Detect which cell encompasses the target text, then output its (x, y) center coordinate. 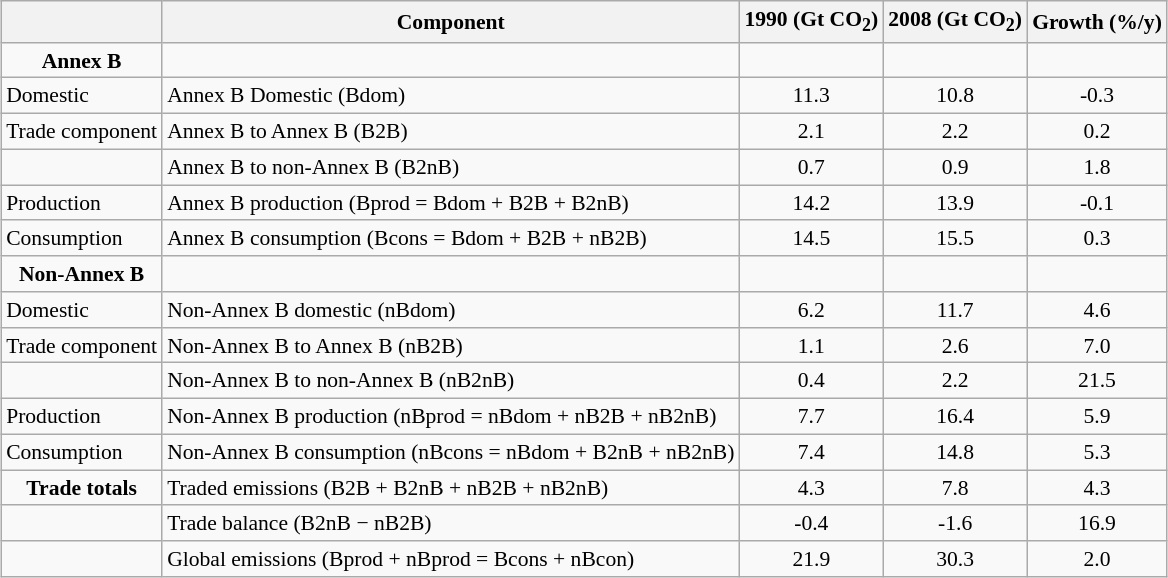
2.0 (1097, 559)
-1.6 (955, 524)
5.3 (1097, 452)
14.8 (955, 452)
2.1 (811, 132)
-0.1 (1097, 203)
1990 (Gt CO2) (811, 22)
7.7 (811, 417)
0.3 (1097, 239)
11.7 (955, 310)
Non-Annex B (82, 274)
-0.3 (1097, 96)
0.2 (1097, 132)
0.7 (811, 167)
-0.4 (811, 524)
11.3 (811, 96)
0.4 (811, 381)
Annex B to Annex B (B2B) (450, 132)
16.9 (1097, 524)
Annex B to non-Annex B (B2nB) (450, 167)
1.1 (811, 346)
Non-Annex B to non-Annex B (nB2nB) (450, 381)
Annex B (82, 61)
Traded emissions (B2B + B2nB + nB2B + nB2nB) (450, 488)
2008 (Gt CO2) (955, 22)
Non-Annex B consumption (nBcons = nBdom + B2nB + nB2nB) (450, 452)
5.9 (1097, 417)
2.6 (955, 346)
Trade balance (B2nB − nB2B) (450, 524)
Non-Annex B production (nBprod = nBdom + nB2B + nB2nB) (450, 417)
7.0 (1097, 346)
Annex B production (Bprod = Bdom + B2B + B2nB) (450, 203)
10.8 (955, 96)
13.9 (955, 203)
4.6 (1097, 310)
Growth (%/y) (1097, 22)
15.5 (955, 239)
30.3 (955, 559)
6.2 (811, 310)
0.9 (955, 167)
7.4 (811, 452)
Annex B Domestic (Bdom) (450, 96)
7.8 (955, 488)
21.9 (811, 559)
14.2 (811, 203)
Annex B consumption (Bcons = Bdom + B2B + nB2B) (450, 239)
Non-Annex B to Annex B (nB2B) (450, 346)
Global emissions (Bprod + nBprod = Bcons + nBcon) (450, 559)
16.4 (955, 417)
Component (450, 22)
21.5 (1097, 381)
Trade totals (82, 488)
14.5 (811, 239)
1.8 (1097, 167)
Non-Annex B domestic (nBdom) (450, 310)
